Return the [X, Y] coordinate for the center point of the cell that contains the specified text.  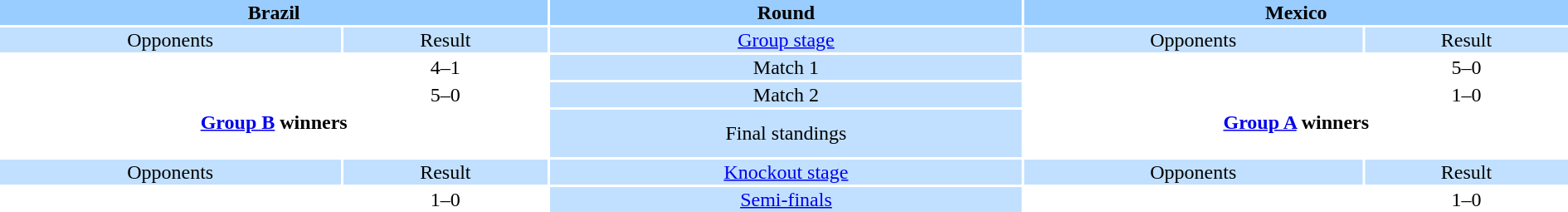
Knockout stage [786, 172]
Group stage [786, 40]
Brazil [274, 12]
Group A winners [1296, 133]
Final standings [786, 133]
Group B winners [274, 133]
Mexico [1296, 12]
Semi-finals [786, 200]
Match 2 [786, 95]
Match 1 [786, 67]
4–1 [445, 67]
Round [786, 12]
